Extract the [X, Y] coordinate from the center of the cell holding the provided text.  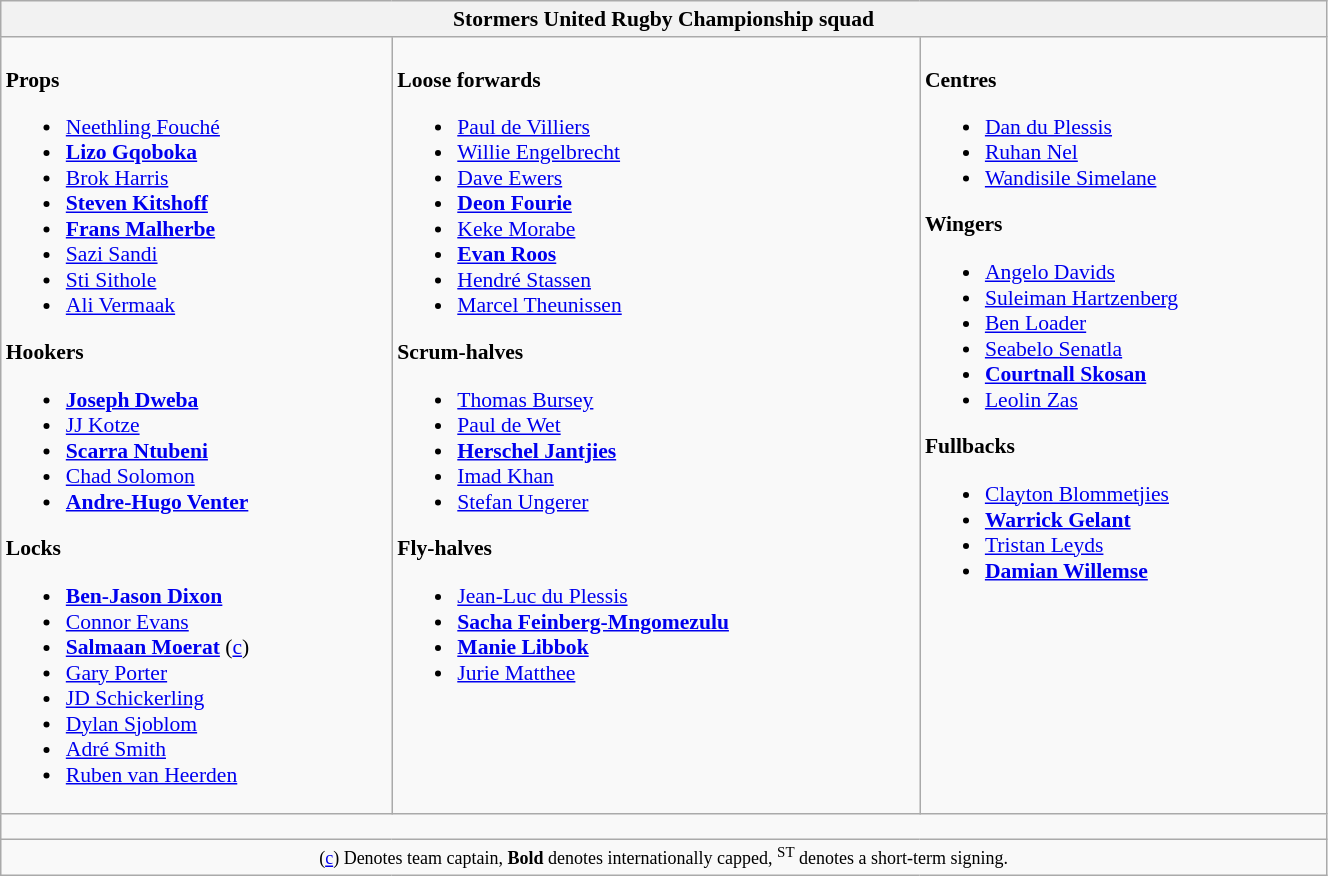
Stormers United Rugby Championship squad [664, 19]
(c) Denotes team captain, Bold denotes internationally capped, ST denotes a short-term signing. [664, 858]
